From the cell containing the given text, extract its center point as (x, y) coordinate. 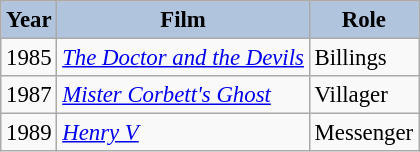
Billings (364, 58)
Role (364, 20)
Messenger (364, 133)
1985 (29, 58)
1989 (29, 133)
1987 (29, 95)
Henry V (183, 133)
Mister Corbett's Ghost (183, 95)
Film (183, 20)
Villager (364, 95)
The Doctor and the Devils (183, 58)
Year (29, 20)
